Find where the given text appears and provide that cell's center as (x, y) coordinate. 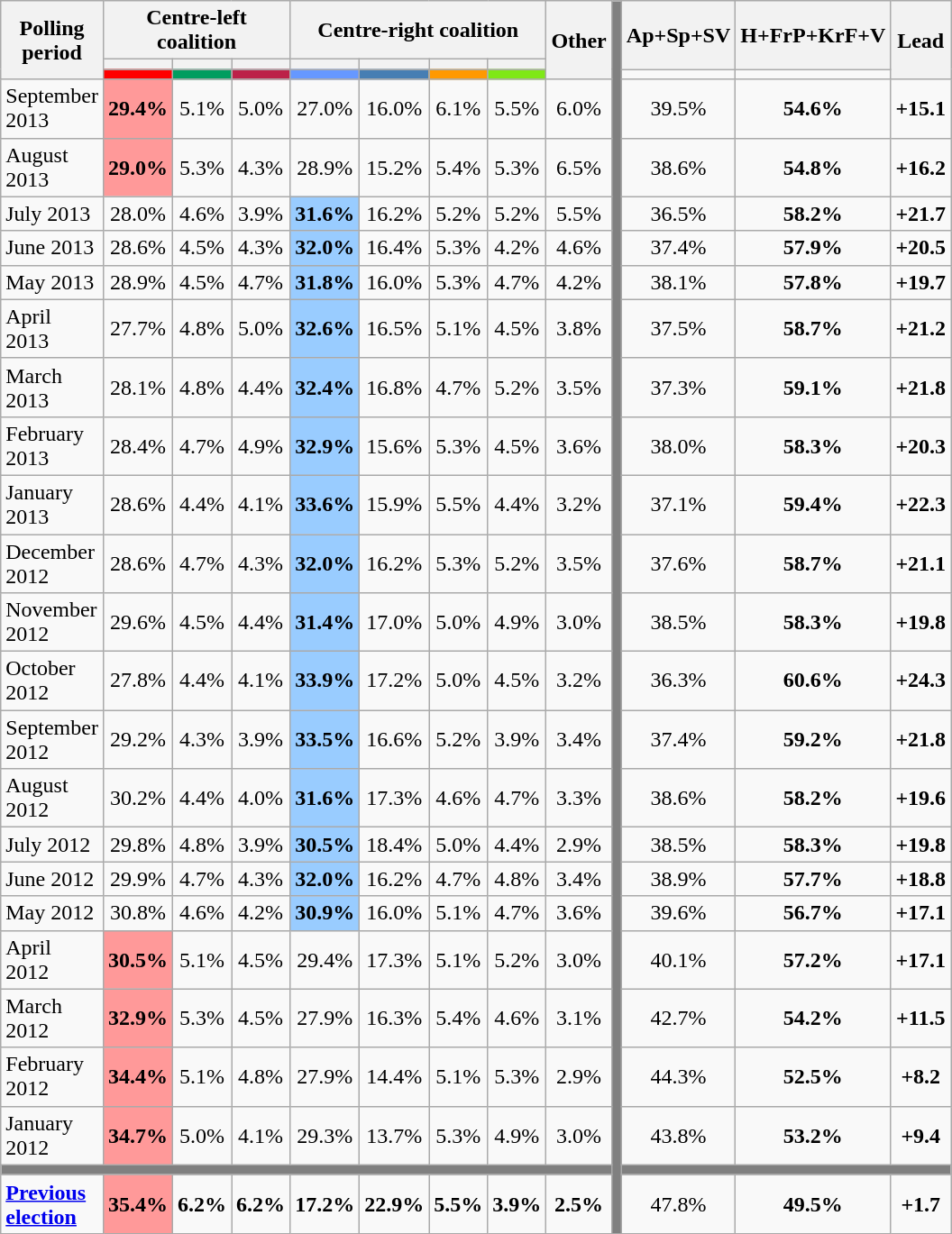
40.1% (678, 959)
32.6% (325, 328)
43.8% (678, 1136)
28.1% (137, 388)
27.7% (137, 328)
15.9% (395, 505)
February 2012 (52, 1076)
+18.8 (921, 879)
36.5% (678, 214)
August 2013 (52, 168)
47.8% (678, 1204)
42.7% (678, 1019)
April 2012 (52, 959)
33.5% (325, 739)
Polling period (52, 40)
29.8% (137, 845)
January 2013 (52, 505)
38.9% (678, 879)
57.8% (813, 282)
H+FrP+KrF+V (813, 35)
16.3% (395, 1019)
57.7% (813, 879)
+21.1 (921, 562)
30.8% (137, 913)
+19.6 (921, 799)
54.8% (813, 168)
34.7% (137, 1136)
August 2012 (52, 799)
+20.5 (921, 248)
29.0% (137, 168)
2.5% (579, 1204)
18.4% (395, 845)
53.2% (813, 1136)
+19.7 (921, 282)
33.9% (325, 681)
6.1% (458, 108)
Centre-right coalition (418, 31)
6.5% (579, 168)
38.0% (678, 445)
31.4% (325, 622)
May 2013 (52, 282)
29.6% (137, 622)
+22.3 (921, 505)
22.9% (395, 1204)
+20.3 (921, 445)
+16.2 (921, 168)
16.8% (395, 388)
39.5% (678, 108)
29.3% (325, 1136)
+21.2 (921, 328)
54.2% (813, 1019)
September 2013 (52, 108)
59.4% (813, 505)
57.9% (813, 248)
16.6% (395, 739)
52.5% (813, 1076)
June 2013 (52, 248)
July 2012 (52, 845)
59.2% (813, 739)
+11.5 (921, 1019)
37.3% (678, 388)
4.0% (261, 799)
February 2013 (52, 445)
34.4% (137, 1076)
March 2012 (52, 1019)
November 2012 (52, 622)
28.0% (137, 214)
29.2% (137, 739)
September 2012 (52, 739)
33.6% (325, 505)
30.2% (137, 799)
39.6% (678, 913)
30.9% (325, 913)
49.5% (813, 1204)
15.2% (395, 168)
+1.7 (921, 1204)
6.0% (579, 108)
44.3% (678, 1076)
36.3% (678, 681)
17.0% (395, 622)
3.3% (579, 799)
December 2012 (52, 562)
+8.2 (921, 1076)
Previous election (52, 1204)
59.1% (813, 388)
56.7% (813, 913)
38.1% (678, 282)
37.6% (678, 562)
3.8% (579, 328)
57.2% (813, 959)
16.4% (395, 248)
May 2012 (52, 913)
July 2013 (52, 214)
April 2013 (52, 328)
14.4% (395, 1076)
16.5% (395, 328)
37.5% (678, 328)
January 2012 (52, 1136)
Centre-left coalition (197, 31)
June 2012 (52, 879)
54.6% (813, 108)
31.8% (325, 282)
27.0% (325, 108)
Ap+Sp+SV (678, 35)
+15.1 (921, 108)
3.1% (579, 1019)
October 2012 (52, 681)
Lead (921, 40)
60.6% (813, 681)
35.4% (137, 1204)
Other (579, 40)
+21.7 (921, 214)
+9.4 (921, 1136)
29.9% (137, 879)
13.7% (395, 1136)
32.4% (325, 388)
March 2013 (52, 388)
27.8% (137, 681)
28.4% (137, 445)
15.6% (395, 445)
+24.3 (921, 681)
37.1% (678, 505)
